Detect which cell encompasses the target text, then output its (X, Y) center coordinate. 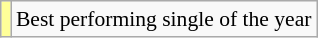
Best performing single of the year (164, 19)
